Find where the given text appears and provide that cell's center as (x, y) coordinate. 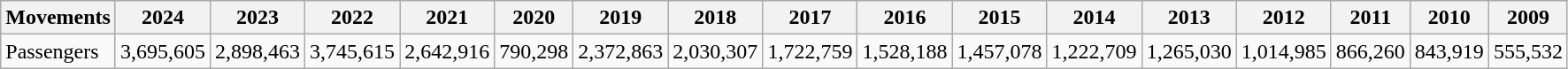
1,222,709 (1094, 51)
2014 (1094, 18)
1,265,030 (1189, 51)
843,919 (1449, 51)
2010 (1449, 18)
2022 (352, 18)
2019 (621, 18)
555,532 (1527, 51)
3,745,615 (352, 51)
1,722,759 (811, 51)
2012 (1283, 18)
866,260 (1370, 51)
2,372,863 (621, 51)
Movements (58, 18)
2009 (1527, 18)
2015 (1000, 18)
2018 (715, 18)
2013 (1189, 18)
Passengers (58, 51)
790,298 (534, 51)
2024 (163, 18)
1,457,078 (1000, 51)
2,030,307 (715, 51)
3,695,605 (163, 51)
2021 (448, 18)
1,528,188 (904, 51)
2,898,463 (258, 51)
2,642,916 (448, 51)
2020 (534, 18)
2016 (904, 18)
2023 (258, 18)
1,014,985 (1283, 51)
2011 (1370, 18)
2017 (811, 18)
